Find where the given text appears and provide that cell's center as (X, Y) coordinate. 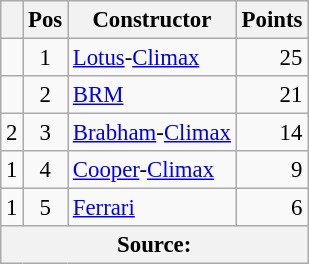
Source: (154, 245)
5 (46, 208)
Ferrari (152, 208)
Constructor (152, 20)
14 (272, 133)
4 (46, 170)
9 (272, 170)
21 (272, 95)
Lotus-Climax (152, 58)
Brabham-Climax (152, 133)
BRM (152, 95)
Points (272, 20)
6 (272, 208)
Cooper-Climax (152, 170)
Pos (46, 20)
3 (46, 133)
25 (272, 58)
